For the text-containing cell, return its midpoint in [X, Y] coordinate format. 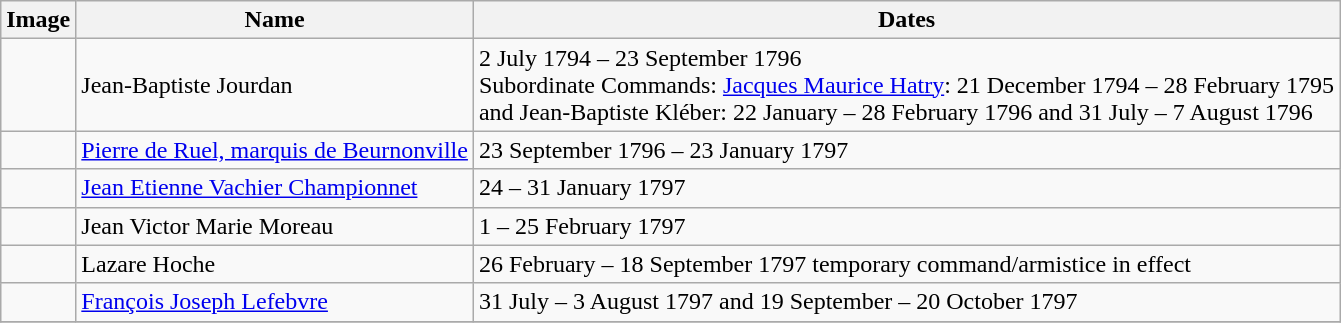
Name [275, 20]
Jean Etienne Vachier Championnet [275, 188]
Jean Victor Marie Moreau [275, 226]
24 – 31 January 1797 [906, 188]
François Joseph Lefebvre [275, 302]
31 July – 3 August 1797 and 19 September – 20 October 1797 [906, 302]
Lazare Hoche [275, 264]
1 – 25 February 1797 [906, 226]
26 February – 18 September 1797 temporary command/armistice in effect [906, 264]
Image [38, 20]
23 September 1796 – 23 January 1797 [906, 150]
Pierre de Ruel, marquis de Beurnonville [275, 150]
Jean-Baptiste Jourdan [275, 85]
Dates [906, 20]
